From the cell containing the given text, extract its center point as (X, Y) coordinate. 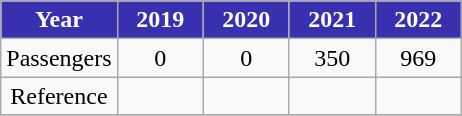
Reference (59, 96)
969 (418, 58)
2020 (246, 20)
2022 (418, 20)
Passengers (59, 58)
350 (332, 58)
2021 (332, 20)
2019 (160, 20)
Year (59, 20)
